Return [X, Y] of the center of cell containing provided text 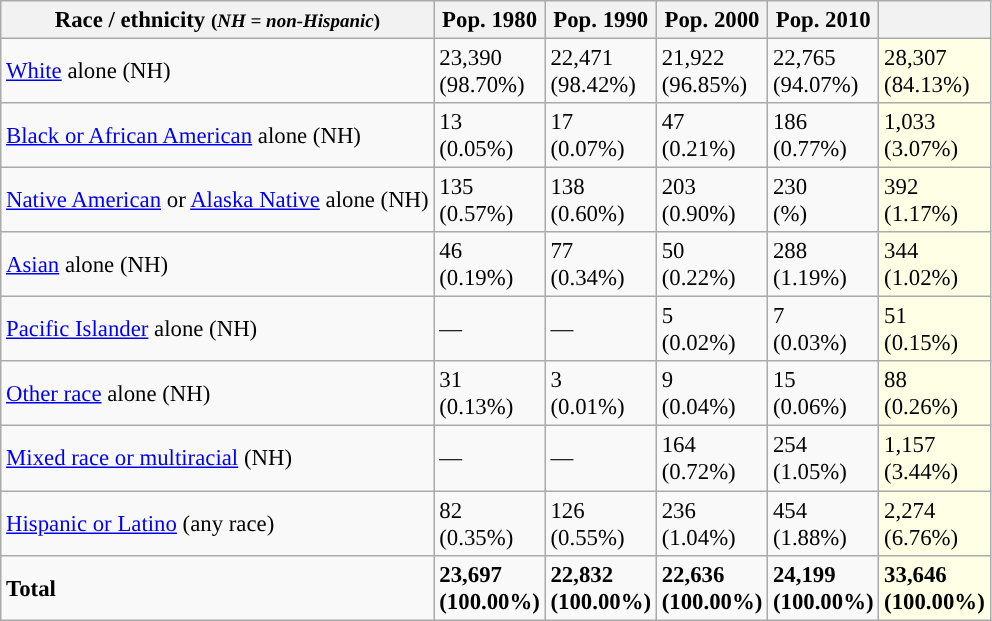
Native American or Alaska Native alone (NH) [218, 200]
230(%) [824, 200]
254(1.05%) [824, 458]
126(0.55%) [600, 524]
186(0.77%) [824, 136]
51(0.15%) [934, 330]
Asian alone (NH) [218, 264]
Pop. 2000 [712, 20]
15(0.06%) [824, 394]
Race / ethnicity (NH = non-Hispanic) [218, 20]
24,199(100.00%) [824, 588]
47(0.21%) [712, 136]
Other race alone (NH) [218, 394]
33,646(100.00%) [934, 588]
1,157(3.44%) [934, 458]
22,832(100.00%) [600, 588]
22,765(94.07%) [824, 72]
22,636(100.00%) [712, 588]
White alone (NH) [218, 72]
1,033(3.07%) [934, 136]
82(0.35%) [490, 524]
Pop. 1990 [600, 20]
236(1.04%) [712, 524]
Hispanic or Latino (any race) [218, 524]
23,697(100.00%) [490, 588]
9(0.04%) [712, 394]
22,471(98.42%) [600, 72]
Pacific Islander alone (NH) [218, 330]
5(0.02%) [712, 330]
88(0.26%) [934, 394]
203(0.90%) [712, 200]
28,307(84.13%) [934, 72]
50(0.22%) [712, 264]
454(1.88%) [824, 524]
Black or African American alone (NH) [218, 136]
288(1.19%) [824, 264]
Mixed race or multiracial (NH) [218, 458]
135(0.57%) [490, 200]
Pop. 2010 [824, 20]
Total [218, 588]
392(1.17%) [934, 200]
Pop. 1980 [490, 20]
23,390(98.70%) [490, 72]
46(0.19%) [490, 264]
77(0.34%) [600, 264]
17(0.07%) [600, 136]
344(1.02%) [934, 264]
7(0.03%) [824, 330]
2,274(6.76%) [934, 524]
21,922(96.85%) [712, 72]
13(0.05%) [490, 136]
3(0.01%) [600, 394]
138(0.60%) [600, 200]
164(0.72%) [712, 458]
31(0.13%) [490, 394]
